From the cell containing the given text, extract its center point as [x, y] coordinate. 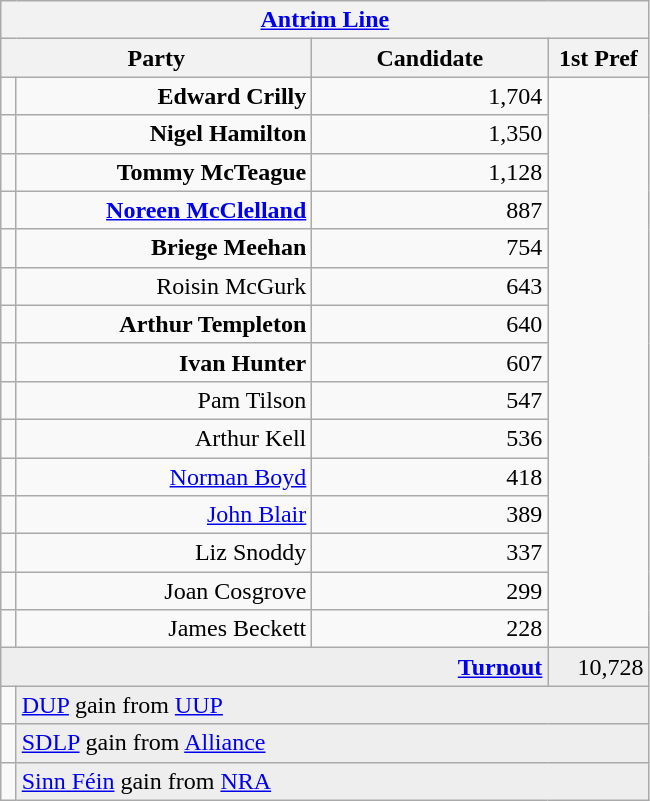
754 [430, 248]
Noreen McClelland [164, 210]
Turnout [274, 667]
640 [430, 324]
547 [430, 400]
1,350 [430, 134]
337 [430, 553]
Roisin McGurk [164, 286]
1,704 [430, 96]
1,128 [430, 172]
299 [430, 591]
887 [430, 210]
536 [430, 438]
Liz Snoddy [164, 553]
228 [430, 629]
Arthur Templeton [164, 324]
Sinn Féin gain from NRA [332, 781]
Ivan Hunter [164, 362]
Norman Boyd [164, 477]
643 [430, 286]
Tommy McTeague [164, 172]
10,728 [598, 667]
DUP gain from UUP [332, 705]
Pam Tilson [164, 400]
SDLP gain from Alliance [332, 743]
418 [430, 477]
Candidate [430, 58]
Edward Crilly [164, 96]
Briege Meehan [164, 248]
Party [156, 58]
389 [430, 515]
1st Pref [598, 58]
Arthur Kell [164, 438]
James Beckett [164, 629]
Nigel Hamilton [164, 134]
John Blair [164, 515]
607 [430, 362]
Joan Cosgrove [164, 591]
Antrim Line [325, 20]
